Scan for the cell matching the given text and deliver its [X, Y] coordinate at center. 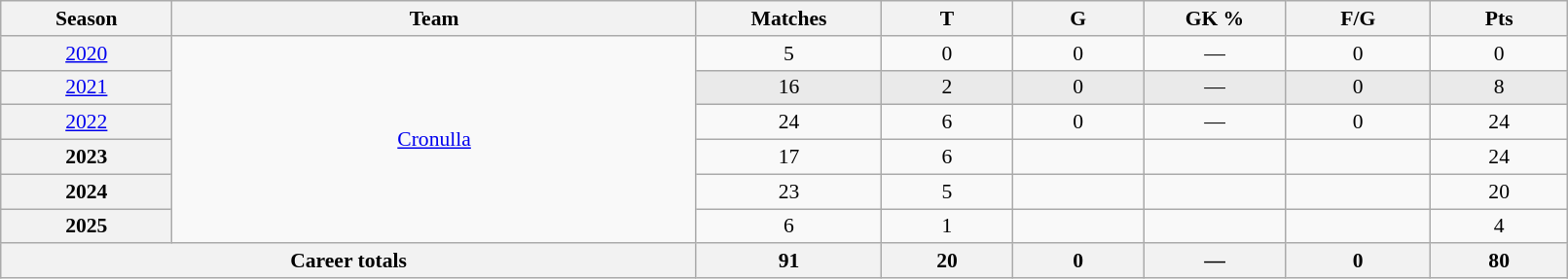
2 [948, 87]
GK % [1215, 18]
16 [788, 87]
Matches [788, 18]
23 [788, 192]
17 [788, 157]
4 [1499, 227]
91 [788, 262]
2023 [87, 157]
80 [1499, 262]
Season [87, 18]
Team [434, 18]
Cronulla [434, 140]
2024 [87, 192]
1 [948, 227]
2022 [87, 122]
Career totals [348, 262]
2025 [87, 227]
F/G [1358, 18]
2020 [87, 53]
2021 [87, 87]
8 [1499, 87]
Pts [1499, 18]
T [948, 18]
G [1078, 18]
